Return the (x, y) coordinate for the center point of the cell that contains the specified text.  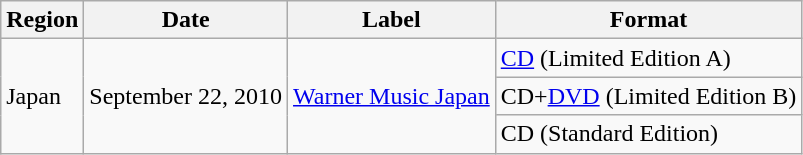
Warner Music Japan (392, 96)
Label (392, 20)
CD (Limited Edition A) (648, 58)
CD+DVD (Limited Edition B) (648, 96)
Format (648, 20)
Japan (42, 96)
Region (42, 20)
Date (186, 20)
September 22, 2010 (186, 96)
CD (Standard Edition) (648, 134)
